Scan for the cell matching the given text and deliver its [x, y] coordinate at center. 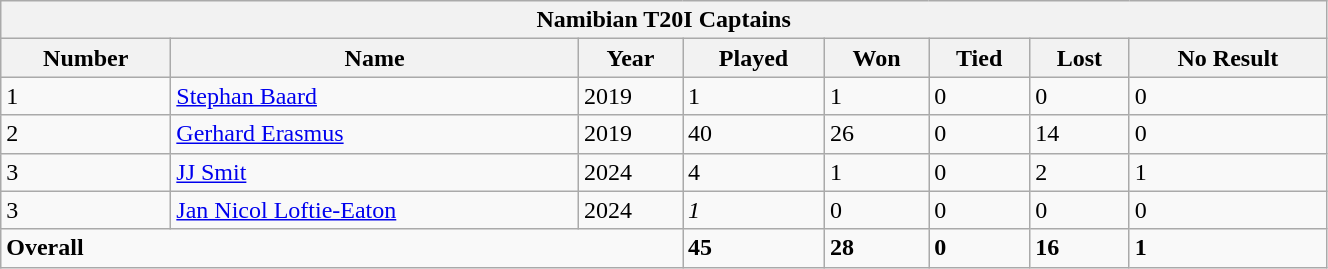
Lost [1080, 58]
Jan Nicol Loftie-Eaton [375, 210]
Name [375, 58]
Gerhard Erasmus [375, 134]
Number [86, 58]
45 [754, 248]
28 [876, 248]
No Result [1228, 58]
16 [1080, 248]
Year [630, 58]
4 [754, 172]
Namibian T20I Captains [664, 20]
Won [876, 58]
Played [754, 58]
Stephan Baard [375, 96]
40 [754, 134]
Tied [980, 58]
26 [876, 134]
Overall [342, 248]
14 [1080, 134]
JJ Smit [375, 172]
